Find where the given text appears and provide that cell's center as [x, y] coordinate. 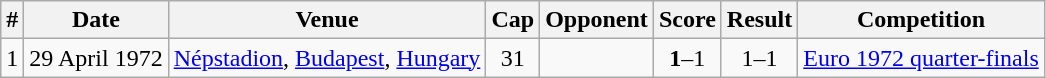
Score [687, 20]
Result [759, 20]
Euro 1972 quarter-finals [922, 58]
29 April 1972 [96, 58]
Venue [327, 20]
# [12, 20]
Date [96, 20]
Népstadion, Budapest, Hungary [327, 58]
Cap [513, 20]
31 [513, 58]
Opponent [597, 20]
Competition [922, 20]
1 [12, 58]
